From the cell containing the given text, extract its center point as (X, Y) coordinate. 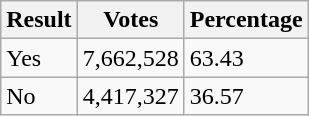
7,662,528 (130, 58)
4,417,327 (130, 96)
No (39, 96)
Result (39, 20)
Percentage (246, 20)
Yes (39, 58)
Votes (130, 20)
63.43 (246, 58)
36.57 (246, 96)
